Pinpoint the cell where the given text exists, returning its (X, Y) midpoint coordinate. 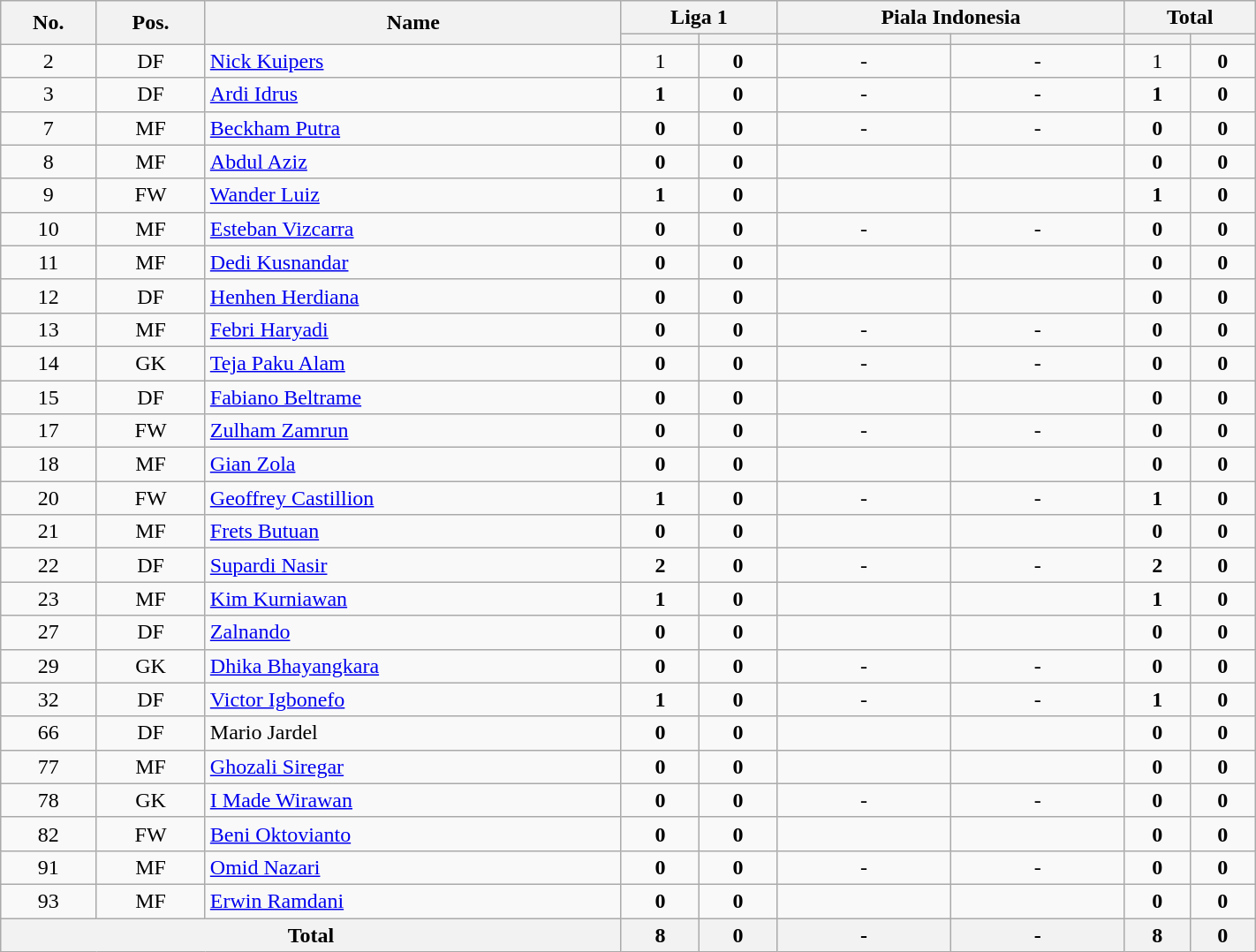
17 (49, 431)
20 (49, 498)
Omid Nazari (413, 867)
10 (49, 229)
Fabiano Beltrame (413, 397)
No. (49, 23)
29 (49, 666)
Geoffrey Castillion (413, 498)
Abdul Aziz (413, 162)
Liga 1 (699, 18)
Mario Jardel (413, 733)
Supardi Nasir (413, 565)
Dhika Bhayangkara (413, 666)
78 (49, 800)
22 (49, 565)
Zulham Zamrun (413, 431)
21 (49, 532)
77 (49, 767)
18 (49, 465)
7 (49, 128)
Kim Kurniawan (413, 599)
Beckham Putra (413, 128)
23 (49, 599)
Teja Paku Alam (413, 363)
Piala Indonesia (951, 18)
I Made Wirawan (413, 800)
Frets Butuan (413, 532)
Zalnando (413, 632)
Esteban Vizcarra (413, 229)
Gian Zola (413, 465)
Ardi Idrus (413, 94)
Ghozali Siregar (413, 767)
Name (413, 23)
Pos. (151, 23)
Febri Haryadi (413, 329)
Dedi Kusnandar (413, 262)
13 (49, 329)
32 (49, 699)
27 (49, 632)
93 (49, 901)
12 (49, 296)
Erwin Ramdani (413, 901)
66 (49, 733)
Beni Oktovianto (413, 834)
9 (49, 195)
Nick Kuipers (413, 61)
82 (49, 834)
15 (49, 397)
91 (49, 867)
3 (49, 94)
Victor Igbonefo (413, 699)
11 (49, 262)
14 (49, 363)
Henhen Herdiana (413, 296)
Wander Luiz (413, 195)
